Scan for the cell matching the given text and deliver its [x, y] coordinate at center. 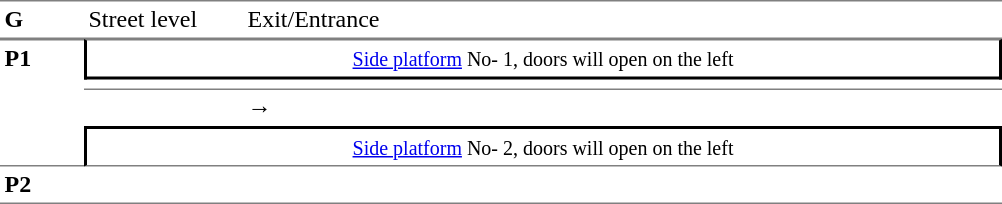
Side platform No- 2, doors will open on the left [543, 146]
→ [622, 108]
G [42, 20]
Exit/Entrance [622, 20]
P1 [42, 103]
Side platform No- 1, doors will open on the left [543, 59]
Street level [164, 20]
P2 [42, 185]
